Return the [X, Y] coordinate for the center point of the cell that contains the specified text.  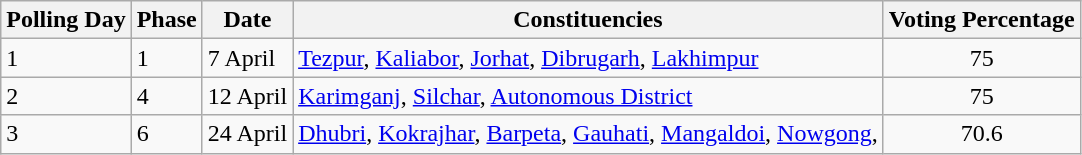
Polling Day [66, 20]
Dhubri, Kokrajhar, Barpeta, Gauhati, Mangaldoi, Nowgong, [588, 134]
24 April [247, 134]
Date [247, 20]
Karimganj, Silchar, Autonomous District [588, 96]
2 [66, 96]
4 [166, 96]
Tezpur, Kaliabor, Jorhat, Dibrugarh, Lakhimpur [588, 58]
70.6 [982, 134]
Voting Percentage [982, 20]
3 [66, 134]
6 [166, 134]
Phase [166, 20]
12 April [247, 96]
Constituencies [588, 20]
7 April [247, 58]
